Scan for the cell matching the given text and deliver its [x, y] coordinate at center. 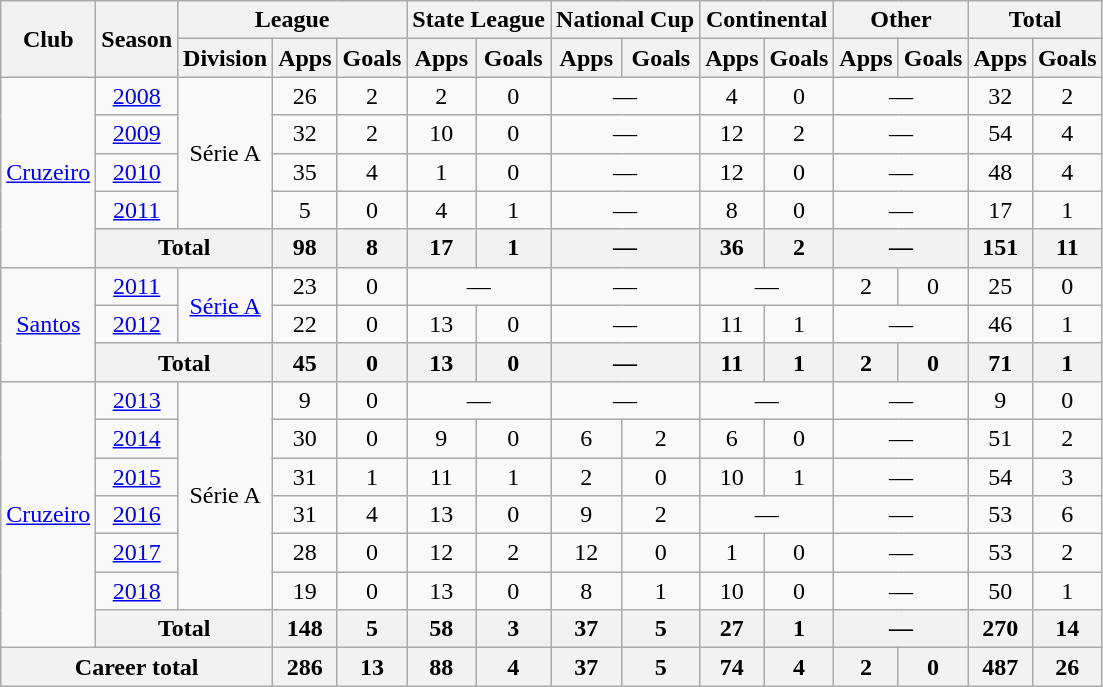
2013 [137, 400]
48 [1000, 172]
2015 [137, 477]
2009 [137, 134]
286 [305, 667]
30 [305, 438]
25 [1000, 286]
58 [442, 629]
71 [1000, 362]
88 [442, 667]
45 [305, 362]
Career total [137, 667]
State League [479, 20]
35 [305, 172]
2012 [137, 324]
23 [305, 286]
2014 [137, 438]
Club [48, 39]
36 [732, 248]
Division [226, 58]
2008 [137, 96]
151 [1000, 248]
270 [1000, 629]
148 [305, 629]
Santos [48, 324]
50 [1000, 591]
Continental [767, 20]
Other [901, 20]
74 [732, 667]
28 [305, 553]
2010 [137, 172]
14 [1067, 629]
46 [1000, 324]
487 [1000, 667]
National Cup [626, 20]
98 [305, 248]
22 [305, 324]
2016 [137, 515]
League [292, 20]
Season [137, 39]
27 [732, 629]
2018 [137, 591]
51 [1000, 438]
2017 [137, 553]
19 [305, 591]
